Find where the given text appears and provide that cell's center as (x, y) coordinate. 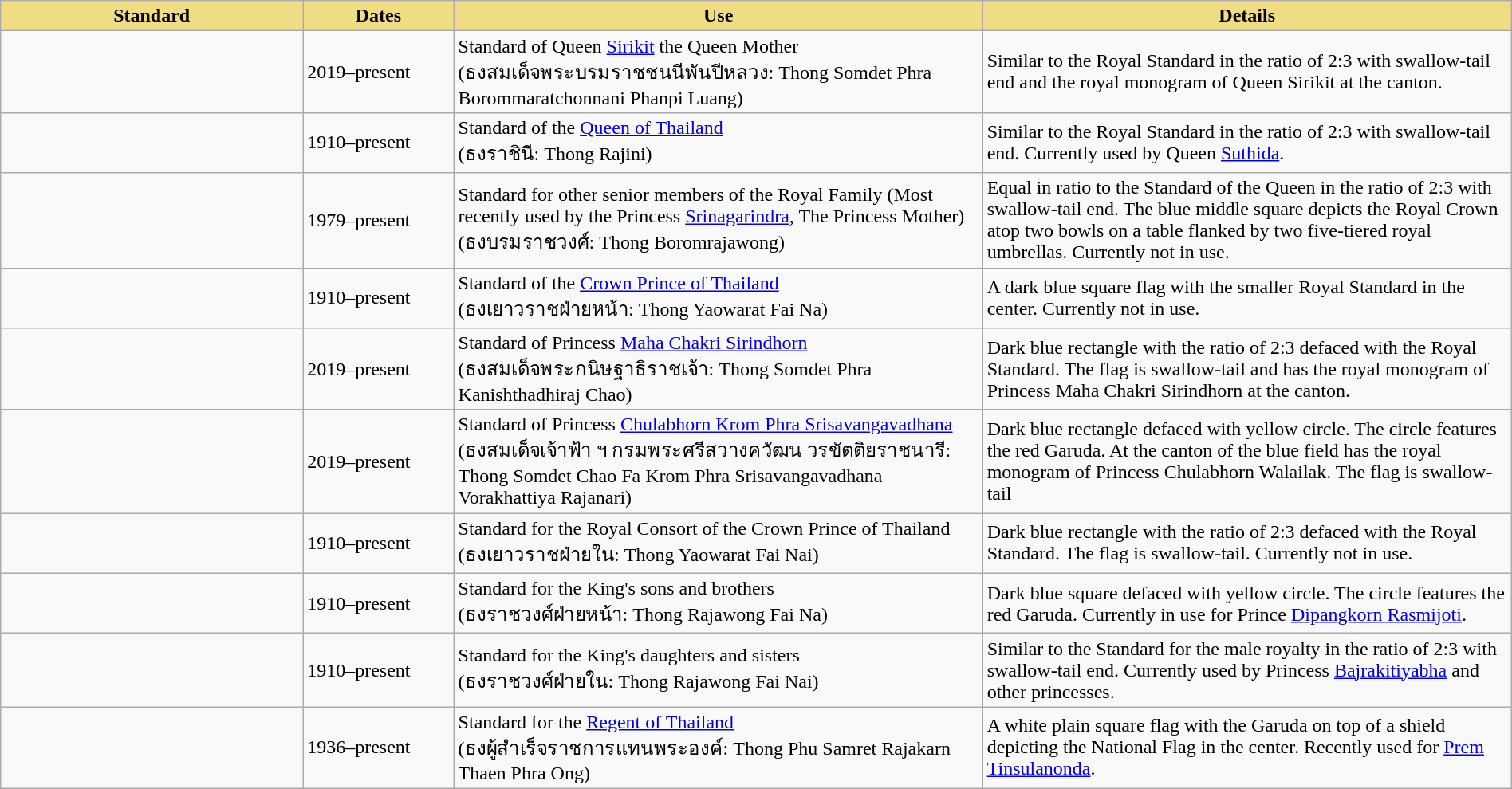
Dark blue square defaced with yellow circle. The circle features the red Garuda. Currently in use for Prince Dipangkorn Rasmijoti. (1247, 603)
A white plain square flag with the Garuda on top of a shield depicting the National Flag in the center. Recently used for Prem Tinsulanonda. (1247, 748)
A dark blue square flag with the smaller Royal Standard in the center. Currently not in use. (1247, 298)
Use (718, 16)
Standard of Princess Maha Chakri Sirindhorn(ธงสมเด็จพระกนิษฐาธิราชเจ้า: Thong Somdet Phra Kanishthadhiraj Chao) (718, 370)
Similar to the Royal Standard in the ratio of 2:3 with swallow-tail end and the royal monogram of Queen Sirikit at the canton. (1247, 72)
Standard of the Crown Prince of Thailand(ธงเยาวราชฝ่ายหน้า: Thong Yaowarat Fai Na) (718, 298)
Standard for the Royal Consort of the Crown Prince of Thailand(ธงเยาวราชฝ่ายใน: Thong Yaowarat Fai Nai) (718, 544)
1936–present (378, 748)
1979–present (378, 220)
Dark blue rectangle with the ratio of 2:3 defaced with the Royal Standard. The flag is swallow-tail. Currently not in use. (1247, 544)
Dates (378, 16)
Standard for the Regent of Thailand(ธงผู้สำเร็จราชการแทนพระองค์: Thong Phu Samret Rajakarn Thaen Phra Ong) (718, 748)
Standard (152, 16)
Standard of the Queen of Thailand(ธงราชินี: Thong Rajini) (718, 143)
Standard of Queen Sirikit the Queen Mother(ธงสมเด็จพระบรมราชชนนีพันปีหลวง: Thong Somdet Phra Borommaratchonnani Phanpi Luang) (718, 72)
Standard for the King's daughters and sisters (ธงราชวงศ์ฝ่ายใน: Thong Rajawong Fai Nai) (718, 670)
Standard for the King's sons and brothers (ธงราชวงศ์ฝ่ายหน้า: Thong Rajawong Fai Na) (718, 603)
Details (1247, 16)
Similar to the Royal Standard in the ratio of 2:3 with swallow-tail end. Currently used by Queen Suthida. (1247, 143)
